For the text-containing cell, return its midpoint in [x, y] coordinate format. 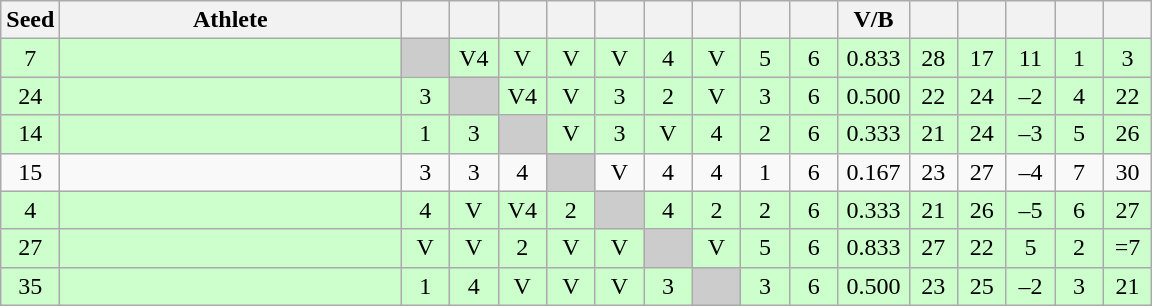
=7 [1128, 248]
Seed [30, 20]
0.167 [874, 172]
17 [982, 58]
11 [1030, 58]
–4 [1030, 172]
V/B [874, 20]
28 [934, 58]
35 [30, 286]
Athlete [230, 20]
–3 [1030, 134]
–5 [1030, 210]
25 [982, 286]
30 [1128, 172]
15 [30, 172]
14 [30, 134]
